Return the (X, Y) coordinate for the center point of the cell that contains the specified text.  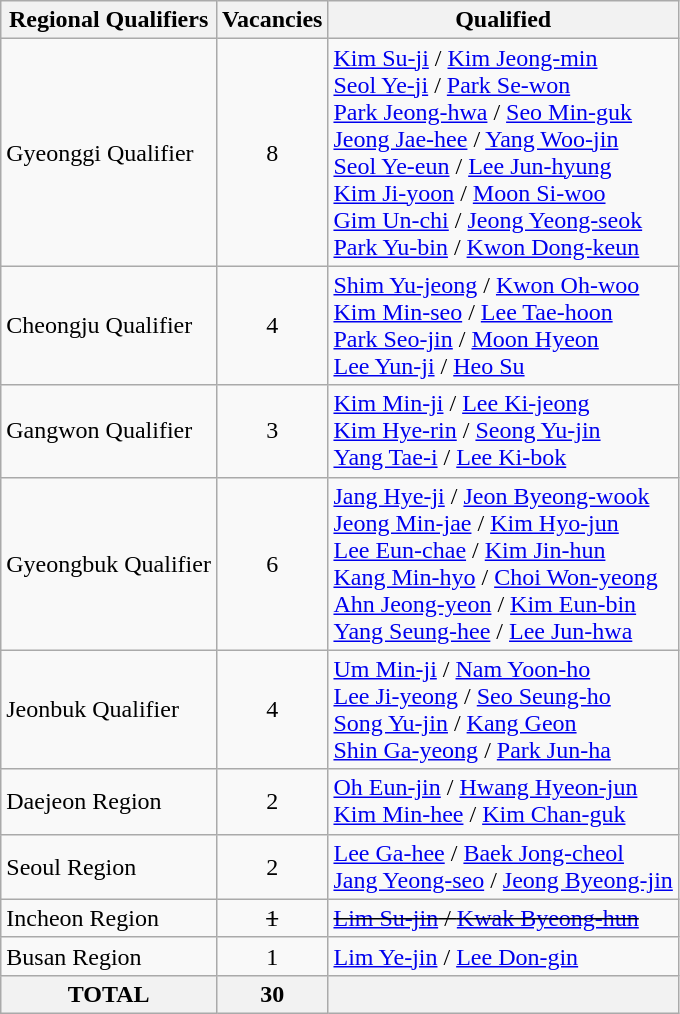
Um Min-ji / Nam Yoon-ho Lee Ji-yeong / Seo Seung-ho Song Yu-jin / Kang Geon Shin Ga-yeong / Park Jun-ha (503, 710)
Lee Ga-hee / Baek Jong-cheol Jang Yeong-seo / Jeong Byeong-jin (503, 866)
Cheongju Qualifier (109, 326)
Gyeongbuk Qualifier (109, 564)
Vacancies (272, 20)
Gangwon Qualifier (109, 431)
Qualified (503, 20)
30 (272, 994)
Kim Min-ji / Lee Ki-jeong Kim Hye-rin / Seong Yu-jin Yang Tae-i / Lee Ki-bok (503, 431)
Busan Region (109, 956)
Gyeonggi Qualifier (109, 152)
Jeonbuk Qualifier (109, 710)
TOTAL (109, 994)
Shim Yu-jeong / Kwon Oh-woo Kim Min-seo / Lee Tae-hoon Park Seo-jin / Moon Hyeon Lee Yun-ji / Heo Su (503, 326)
Regional Qualifiers (109, 20)
Lim Ye-jin / Lee Don-gin (503, 956)
Incheon Region (109, 918)
Daejeon Region (109, 802)
8 (272, 152)
Oh Eun-jin / Hwang Hyeon-jun Kim Min-hee / Kim Chan-guk (503, 802)
6 (272, 564)
3 (272, 431)
Lim Su-jin / Kwak Byeong-hun (503, 918)
Seoul Region (109, 866)
